Identify which cell holds the provided text, then report its (X, Y) central coordinate. 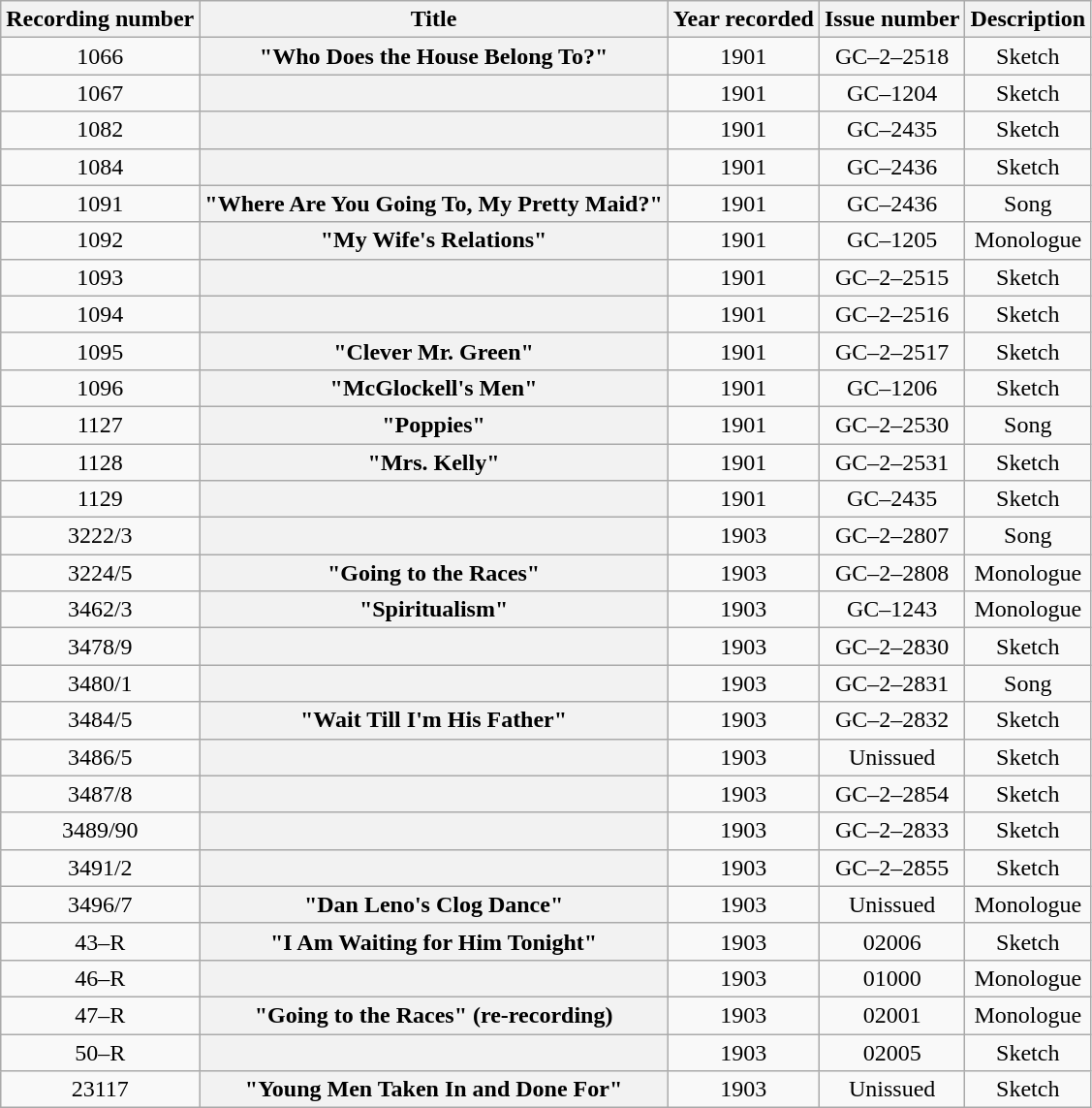
43–R (101, 941)
3491/2 (101, 868)
Title (434, 19)
1129 (101, 499)
GC–2–2531 (891, 462)
"Poppies" (434, 425)
3478/9 (101, 647)
Issue number (891, 19)
1066 (101, 56)
GC–2–2808 (891, 573)
02006 (891, 941)
GC–2–2515 (891, 277)
"Spiritualism" (434, 610)
1093 (101, 277)
50–R (101, 1052)
1128 (101, 462)
GC–2–2833 (891, 831)
"Clever Mr. Green" (434, 351)
3484/5 (101, 720)
46–R (101, 978)
GC–2–2832 (891, 720)
02001 (891, 1015)
47–R (101, 1015)
"Where Are You Going To, My Pretty Maid?" (434, 204)
Year recorded (743, 19)
"Going to the Races" (re-recording) (434, 1015)
1096 (101, 388)
"I Am Waiting for Him Tonight" (434, 941)
1095 (101, 351)
02005 (891, 1052)
1092 (101, 240)
1094 (101, 314)
GC–1204 (891, 93)
"My Wife's Relations" (434, 240)
1082 (101, 130)
GC–2–2855 (891, 868)
GC–2–2517 (891, 351)
"Going to the Races" (434, 573)
01000 (891, 978)
3462/3 (101, 610)
"Who Does the House Belong To?" (434, 56)
GC–2–2831 (891, 683)
"Young Men Taken In and Done For" (434, 1090)
GC–1206 (891, 388)
Recording number (101, 19)
1067 (101, 93)
GC–2–2854 (891, 794)
GC–1243 (891, 610)
3496/7 (101, 904)
GC–2–2518 (891, 56)
"McGlockell's Men" (434, 388)
3487/8 (101, 794)
Description (1028, 19)
"Wait Till I'm His Father" (434, 720)
GC–2–2530 (891, 425)
GC–2–2516 (891, 314)
GC–1205 (891, 240)
3224/5 (101, 573)
GC–2–2830 (891, 647)
3486/5 (101, 757)
"Dan Leno's Clog Dance" (434, 904)
3222/3 (101, 536)
23117 (101, 1090)
3480/1 (101, 683)
GC–2–2807 (891, 536)
1084 (101, 167)
3489/90 (101, 831)
1091 (101, 204)
1127 (101, 425)
"Mrs. Kelly" (434, 462)
